Search for the cell housing the specified text and yield its (X, Y) center coordinate. 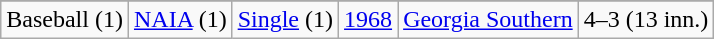
Georgia Southern (488, 20)
Single (1) (285, 20)
Baseball (1) (65, 20)
1968 (368, 20)
NAIA (1) (180, 20)
4–3 (13 inn.) (646, 20)
